Capture the cell that displays the provided text and extract its (X, Y) central coordinate. 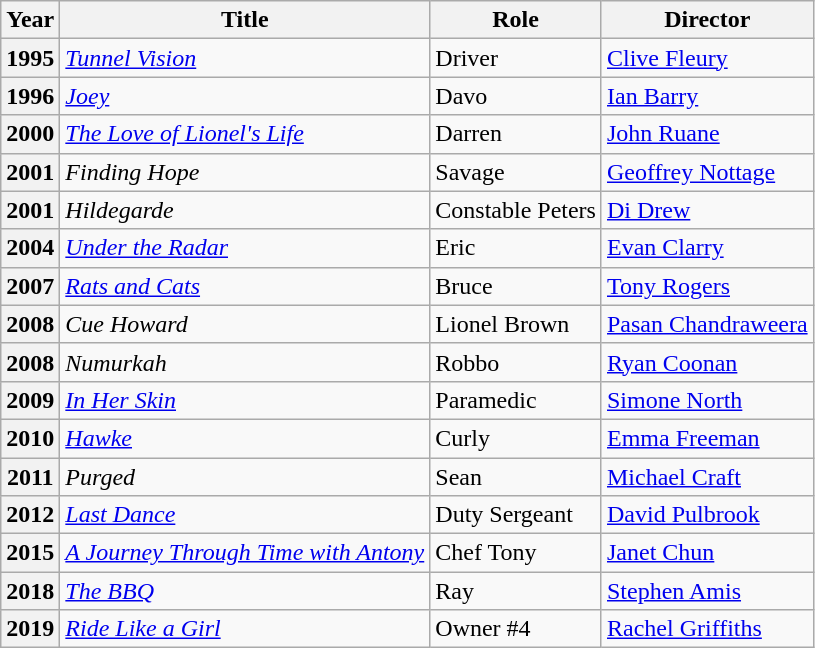
Role (516, 20)
Tunnel Vision (245, 58)
Tony Rogers (707, 286)
Last Dance (245, 515)
2019 (30, 629)
Rats and Cats (245, 286)
Curly (516, 438)
Michael Craft (707, 477)
Numurkah (245, 362)
Lionel Brown (516, 324)
Owner #4 (516, 629)
Hildegarde (245, 210)
2018 (30, 591)
The Love of Lionel's Life (245, 134)
Eric (516, 248)
Finding Hope (245, 172)
Ryan Coonan (707, 362)
Sean (516, 477)
2011 (30, 477)
Duty Sergeant (516, 515)
Bruce (516, 286)
Joey (245, 96)
Simone North (707, 400)
The BBQ (245, 591)
Clive Fleury (707, 58)
Savage (516, 172)
Davo (516, 96)
Evan Clarry (707, 248)
Rachel Griffiths (707, 629)
Title (245, 20)
Emma Freeman (707, 438)
2009 (30, 400)
Janet Chun (707, 553)
Director (707, 20)
Robbo (516, 362)
A Journey Through Time with Antony (245, 553)
Purged (245, 477)
Ian Barry (707, 96)
John Ruane (707, 134)
Darren (516, 134)
Year (30, 20)
1996 (30, 96)
Ray (516, 591)
Paramedic (516, 400)
Ride Like a Girl (245, 629)
Pasan Chandraweera (707, 324)
1995 (30, 58)
Constable Peters (516, 210)
Cue Howard (245, 324)
David Pulbrook (707, 515)
2015 (30, 553)
2007 (30, 286)
Under the Radar (245, 248)
Geoffrey Nottage (707, 172)
2004 (30, 248)
Chef Tony (516, 553)
In Her Skin (245, 400)
Driver (516, 58)
Stephen Amis (707, 591)
Hawke (245, 438)
2000 (30, 134)
2012 (30, 515)
2010 (30, 438)
Di Drew (707, 210)
